Return the [x, y] coordinate for the center point of the cell that contains the specified text.  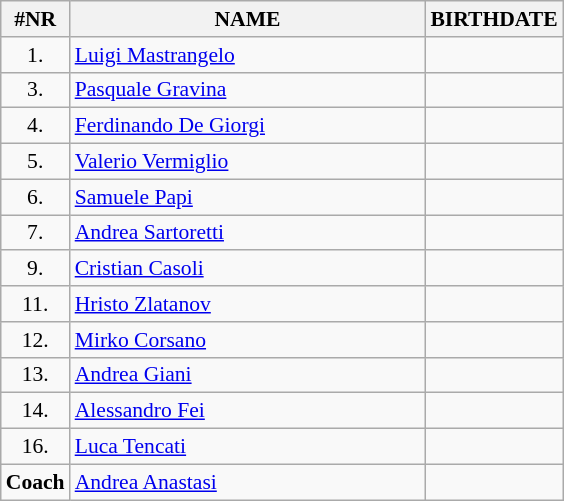
Ferdinando De Giorgi [248, 126]
Cristian Casoli [248, 269]
Luigi Mastrangelo [248, 55]
Andrea Anastasi [248, 482]
14. [36, 411]
Valerio Vermiglio [248, 162]
11. [36, 304]
4. [36, 126]
16. [36, 447]
7. [36, 233]
Hristo Zlatanov [248, 304]
BIRTHDATE [494, 19]
5. [36, 162]
3. [36, 90]
9. [36, 269]
Andrea Giani [248, 375]
1. [36, 55]
#NR [36, 19]
Alessandro Fei [248, 411]
12. [36, 340]
Mirko Corsano [248, 340]
Andrea Sartoretti [248, 233]
Samuele Papi [248, 197]
Coach [36, 482]
6. [36, 197]
13. [36, 375]
NAME [248, 19]
Pasquale Gravina [248, 90]
Luca Tencati [248, 447]
